Locate the cell with the specified text and output its (x, y) center coordinate. 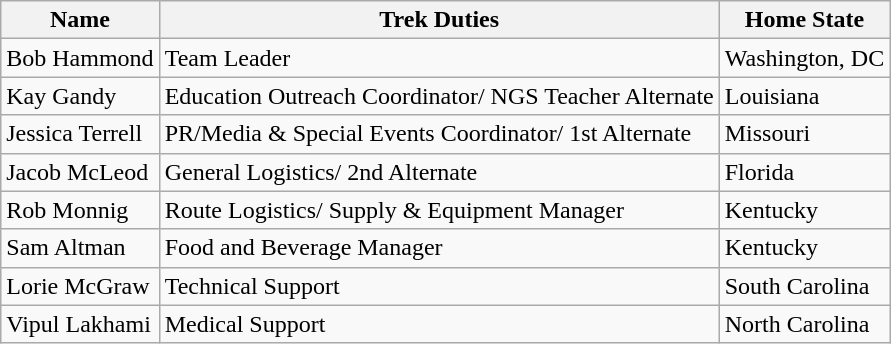
Rob Monnig (80, 210)
Jessica Terrell (80, 134)
Team Leader (439, 58)
Washington, DC (804, 58)
Missouri (804, 134)
Route Logistics/ Supply & Equipment Manager (439, 210)
Education Outreach Coordinator/ NGS Teacher Alternate (439, 96)
Medical Support (439, 324)
Vipul Lakhami (80, 324)
Home State (804, 20)
Kay Gandy (80, 96)
General Logistics/ 2nd Alternate (439, 172)
Sam Altman (80, 248)
Lorie McGraw (80, 286)
South Carolina (804, 286)
Bob Hammond (80, 58)
Name (80, 20)
PR/Media & Special Events Coordinator/ 1st Alternate (439, 134)
Technical Support (439, 286)
Jacob McLeod (80, 172)
Florida (804, 172)
North Carolina (804, 324)
Food and Beverage Manager (439, 248)
Louisiana (804, 96)
Trek Duties (439, 20)
